Detect which cell encompasses the target text, then output its (X, Y) center coordinate. 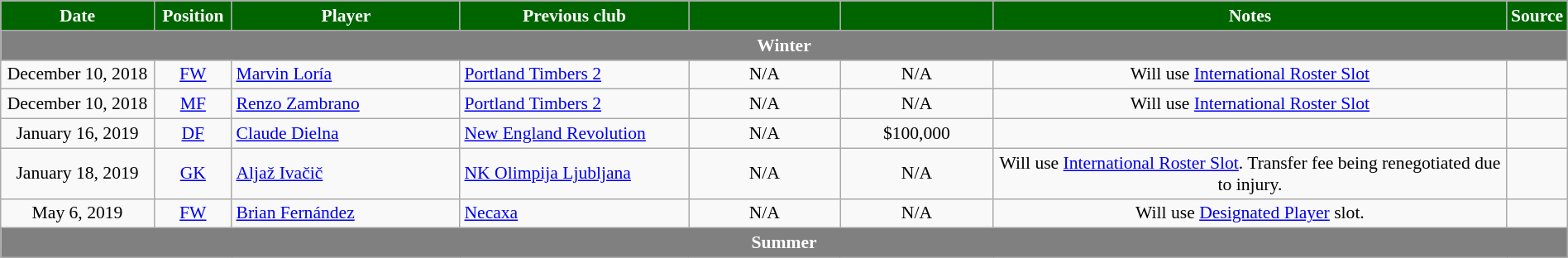
Claude Dielna (346, 134)
Winter (784, 45)
Source (1537, 16)
Aljaž Ivačič (346, 174)
Player (346, 16)
Will use International Roster Slot. Transfer fee being renegotiated due to injury. (1250, 174)
January 18, 2019 (78, 174)
MF (193, 104)
Notes (1250, 16)
Necaxa (574, 213)
$100,000 (916, 134)
New England Revolution (574, 134)
Renzo Zambrano (346, 104)
January 16, 2019 (78, 134)
Brian Fernández (346, 213)
Summer (784, 243)
DF (193, 134)
Previous club (574, 16)
Marvin Loría (346, 74)
NK Olimpija Ljubljana (574, 174)
Position (193, 16)
GK (193, 174)
Date (78, 16)
Will use Designated Player slot. (1250, 213)
May 6, 2019 (78, 213)
